Locate the cell with the specified text and output its [X, Y] center coordinate. 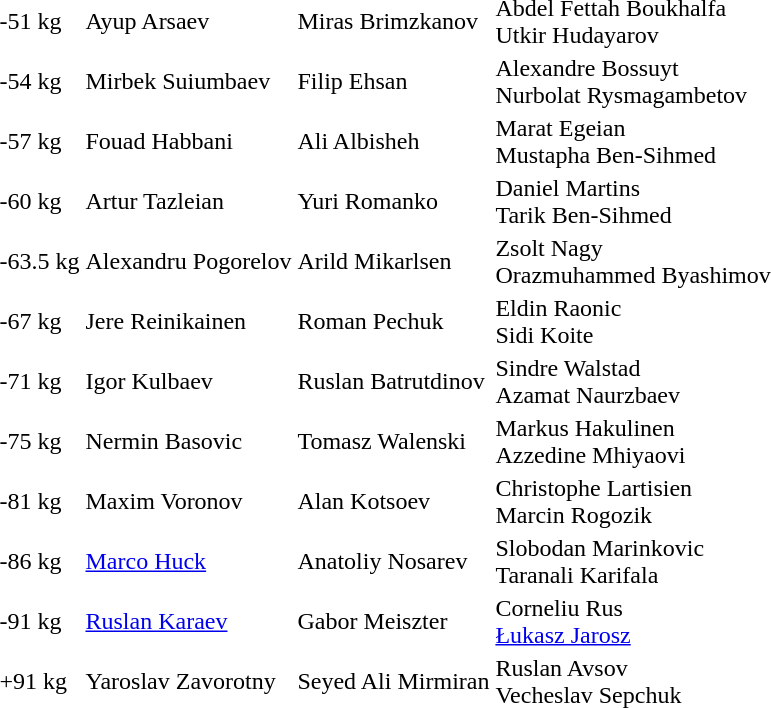
Ruslan Karaev [188, 622]
Nermin Basovic [188, 442]
Maxim Voronov [188, 502]
Fouad Habbani [188, 142]
Ruslan Batrutdinov [394, 382]
Alexandru Pogorelov [188, 262]
Gabor Meiszter [394, 622]
Mirbek Suiumbaev [188, 82]
Arild Mikarlsen [394, 262]
Alan Kotsoev [394, 502]
Anatoliy Nosarev [394, 562]
Roman Pechuk [394, 322]
Tomasz Walenski [394, 442]
Jere Reinikainen [188, 322]
Igor Kulbaev [188, 382]
Artur Tazleian [188, 202]
Ali Albisheh [394, 142]
Marco Huck [188, 562]
Filip Ehsan [394, 82]
Yuri Romanko [394, 202]
